Scan for the cell matching the given text and deliver its (X, Y) coordinate at center. 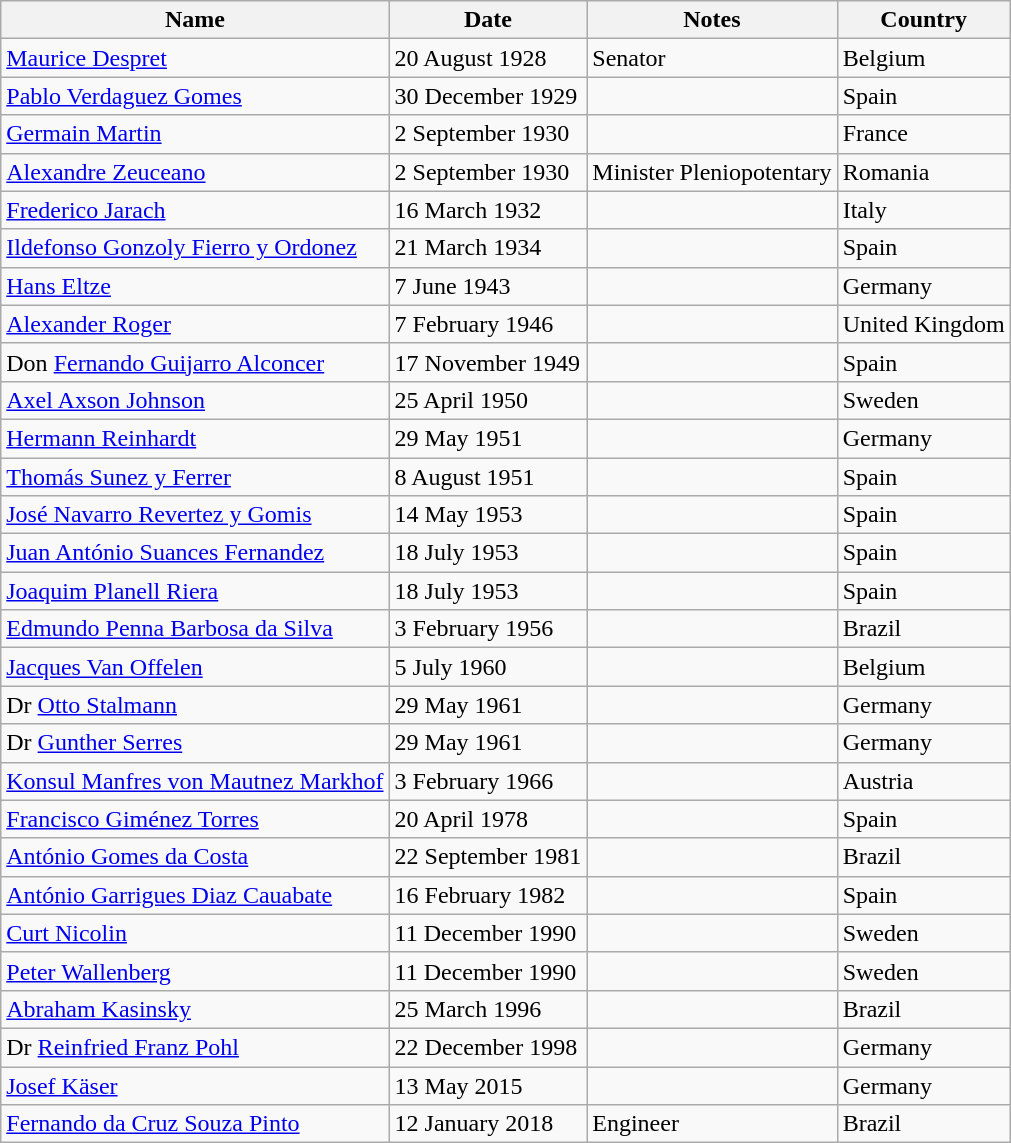
Axel Axson Johnson (195, 400)
Alexander Roger (195, 324)
Frederico Jarach (195, 210)
Austria (924, 781)
Konsul Manfres von Mautnez Markhof (195, 781)
16 March 1932 (488, 210)
Fernando da Cruz Souza Pinto (195, 1124)
25 April 1950 (488, 400)
Date (488, 20)
Thomás Sunez y Ferrer (195, 477)
3 February 1966 (488, 781)
Italy (924, 210)
Curt Nicolin (195, 933)
Pablo Verdaguez Gomes (195, 96)
14 May 1953 (488, 515)
António Garrigues Diaz Cauabate (195, 895)
Engineer (712, 1124)
Don Fernando Guijarro Alconcer (195, 362)
13 May 2015 (488, 1085)
Notes (712, 20)
Jacques Van Offelen (195, 667)
Senator (712, 58)
7 June 1943 (488, 286)
22 December 1998 (488, 1047)
Abraham Kasinsky (195, 1009)
16 February 1982 (488, 895)
United Kingdom (924, 324)
20 August 1928 (488, 58)
Edmundo Penna Barbosa da Silva (195, 629)
21 March 1934 (488, 248)
Peter Wallenberg (195, 971)
3 February 1956 (488, 629)
Ildefonso Gonzoly Fierro y Ordonez (195, 248)
Name (195, 20)
Maurice Despret (195, 58)
5 July 1960 (488, 667)
Francisco Giménez Torres (195, 819)
12 January 2018 (488, 1124)
Hermann Reinhardt (195, 438)
Dr Reinfried Franz Pohl (195, 1047)
Dr Otto Stalmann (195, 705)
20 April 1978 (488, 819)
Minister Pleniopotentary (712, 172)
8 August 1951 (488, 477)
Hans Eltze (195, 286)
Juan António Suances Fernandez (195, 553)
Germain Martin (195, 134)
17 November 1949 (488, 362)
Romania (924, 172)
Alexandre Zeuceano (195, 172)
José Navarro Revertez y Gomis (195, 515)
Country (924, 20)
29 May 1951 (488, 438)
António Gomes da Costa (195, 857)
France (924, 134)
25 March 1996 (488, 1009)
30 December 1929 (488, 96)
22 September 1981 (488, 857)
Dr Gunther Serres (195, 743)
Joaquim Planell Riera (195, 591)
Josef Käser (195, 1085)
7 February 1946 (488, 324)
